Locate the cell with the specified text and output its [x, y] center coordinate. 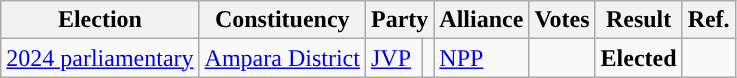
Party [399, 20]
Constituency [282, 20]
NPP [482, 58]
Elected [638, 58]
Ampara District [282, 58]
Election [100, 20]
Ref. [708, 20]
Votes [562, 20]
Alliance [482, 20]
JVP [393, 58]
2024 parliamentary [100, 58]
Result [638, 20]
